From the cell containing the given text, extract its center point as (X, Y) coordinate. 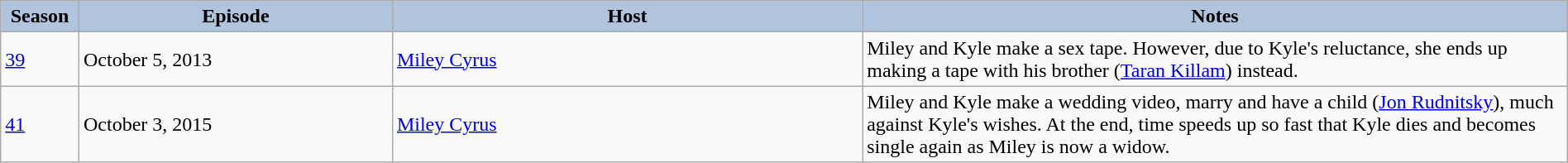
October 3, 2015 (235, 124)
39 (40, 60)
Season (40, 17)
Miley and Kyle make a sex tape. However, due to Kyle's reluctance, she ends up making a tape with his brother (Taran Killam) instead. (1216, 60)
Episode (235, 17)
October 5, 2013 (235, 60)
Host (627, 17)
Notes (1216, 17)
41 (40, 124)
